Pinpoint the cell where the given text exists, returning its [x, y] midpoint coordinate. 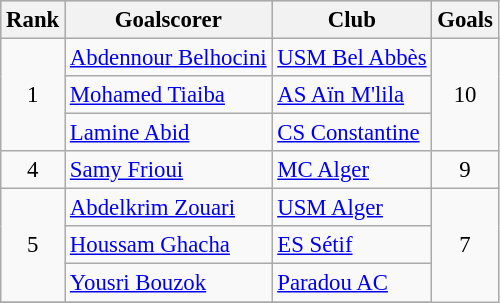
7 [465, 246]
Goals [465, 20]
Mohamed Tiaiba [168, 95]
10 [465, 96]
Yousri Bouzok [168, 283]
Rank [33, 20]
Lamine Abid [168, 133]
USM Alger [352, 208]
Houssam Ghacha [168, 245]
AS Aïn M'lila [352, 95]
Abdennour Belhocini [168, 58]
9 [465, 170]
MC Alger [352, 170]
USM Bel Abbès [352, 58]
Goalscorer [168, 20]
Paradou AC [352, 283]
Abdelkrim Zouari [168, 208]
Samy Frioui [168, 170]
ES Sétif [352, 245]
1 [33, 96]
4 [33, 170]
5 [33, 246]
CS Constantine [352, 133]
Club [352, 20]
